Output the (X, Y) coordinate of the center of the cell containing the given text.  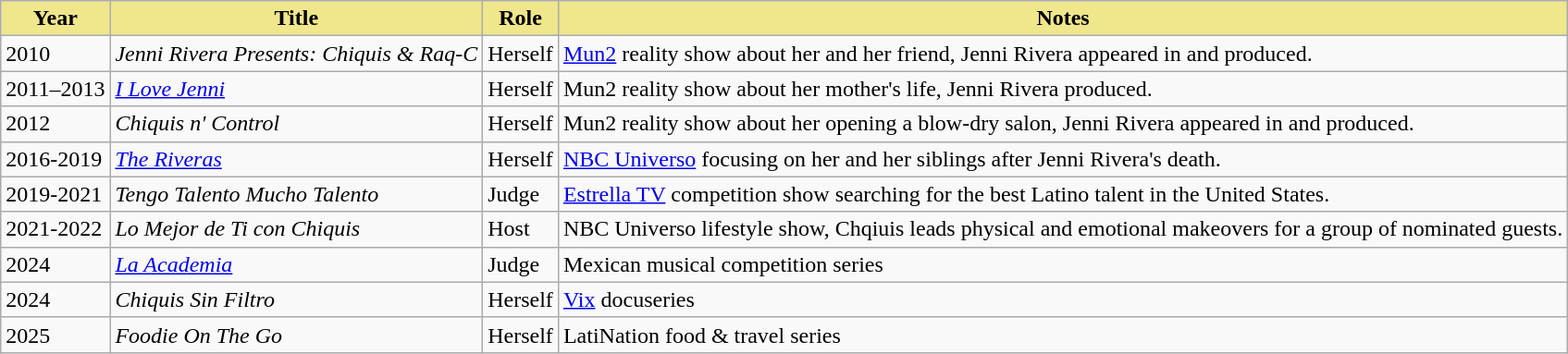
Mun2 reality show about her and her friend, Jenni Rivera appeared in and produced. (1062, 54)
Host (521, 229)
2019-2021 (56, 194)
Notes (1062, 18)
Chiquis Sin Filtro (296, 299)
LatiNation food & travel series (1062, 335)
Mexican musical competition series (1062, 264)
NBC Universo focusing on her and her siblings after Jenni Rivera's death. (1062, 159)
Year (56, 18)
Mun2 reality show about her opening a blow-dry salon, Jenni Rivera appeared in and produced. (1062, 124)
Estrella TV competition show searching for the best Latino talent in the United States. (1062, 194)
2011–2013 (56, 89)
2010 (56, 54)
Role (521, 18)
La Academia (296, 264)
2012 (56, 124)
Chiquis n' Control (296, 124)
Jenni Rivera Presents: Chiquis & Raq-C (296, 54)
I Love Jenni (296, 89)
NBC Universo lifestyle show, Chqiuis leads physical and emotional makeovers for a group of nominated guests. (1062, 229)
2016-2019 (56, 159)
2025 (56, 335)
Lo Mejor de Ti con Chiquis (296, 229)
Tengo Talento Mucho Talento (296, 194)
2021-2022 (56, 229)
Title (296, 18)
Foodie On The Go (296, 335)
Vix docuseries (1062, 299)
The Riveras (296, 159)
Mun2 reality show about her mother's life, Jenni Rivera produced. (1062, 89)
